Scan for the cell matching the given text and deliver its [x, y] coordinate at center. 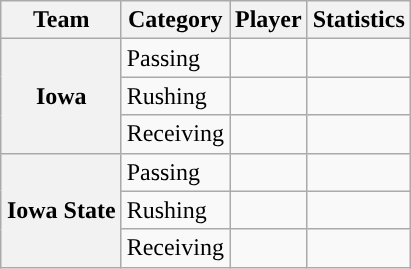
Category [175, 20]
Iowa [61, 96]
Team [61, 20]
Iowa State [61, 210]
Player [269, 20]
Statistics [358, 20]
